For the text-containing cell, return its midpoint in [X, Y] coordinate format. 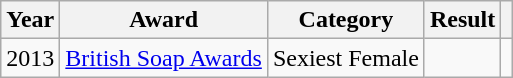
2013 [30, 58]
Award [164, 20]
Result [462, 20]
British Soap Awards [164, 58]
Year [30, 20]
Sexiest Female [346, 58]
Category [346, 20]
